Scan for the cell matching the given text and deliver its [x, y] coordinate at center. 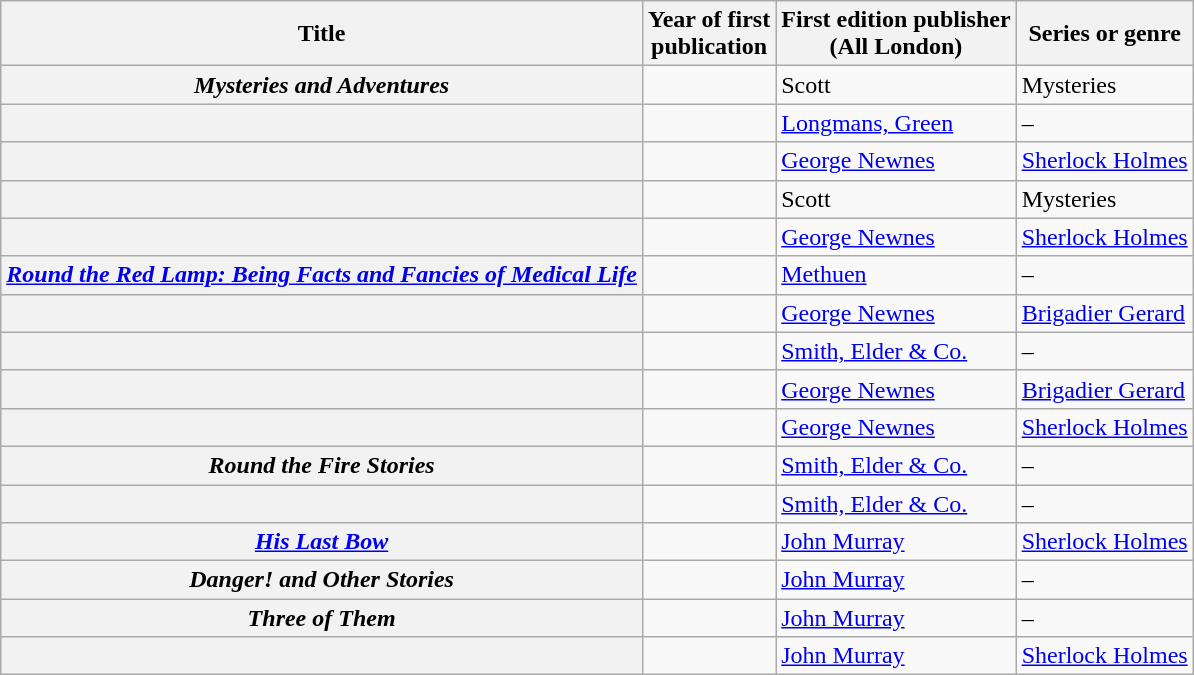
Methuen [896, 275]
First edition publisher(All London) [896, 34]
Three of Them [322, 618]
Round the Red Lamp: Being Facts and Fancies of Medical Life [322, 275]
His Last Bow [322, 542]
Series or genre [1104, 34]
Danger! and Other Stories [322, 580]
Year of firstpublication [708, 34]
Round the Fire Stories [322, 465]
Longmans, Green [896, 123]
Title [322, 34]
Mysteries and Adventures [322, 85]
